Capture the cell that displays the provided text and extract its (X, Y) central coordinate. 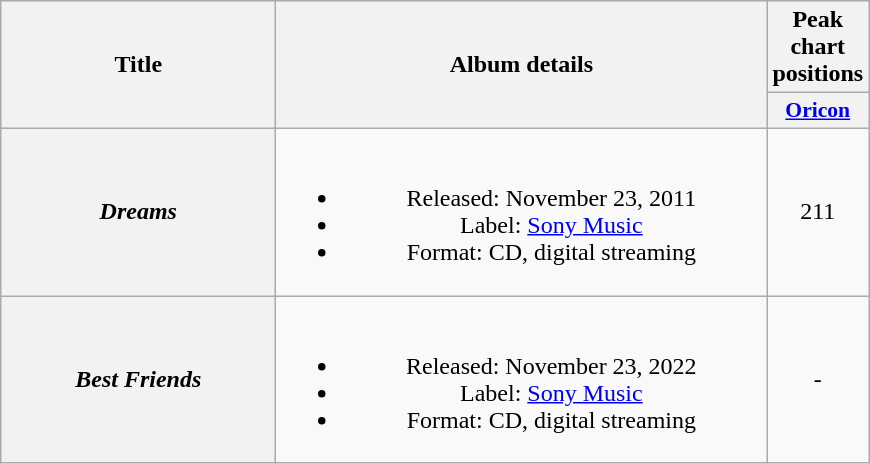
Released: November 23, 2022Label: Sony MusicFormat: CD, digital streaming (522, 380)
Best Friends (138, 380)
Album details (522, 65)
- (818, 380)
Title (138, 65)
Oricon (818, 111)
211 (818, 212)
Dreams (138, 212)
Peak chart positions (818, 47)
Released: November 23, 2011Label: Sony MusicFormat: CD, digital streaming (522, 212)
